Provide the (X, Y) coordinate of the cell's center where the given text is located.  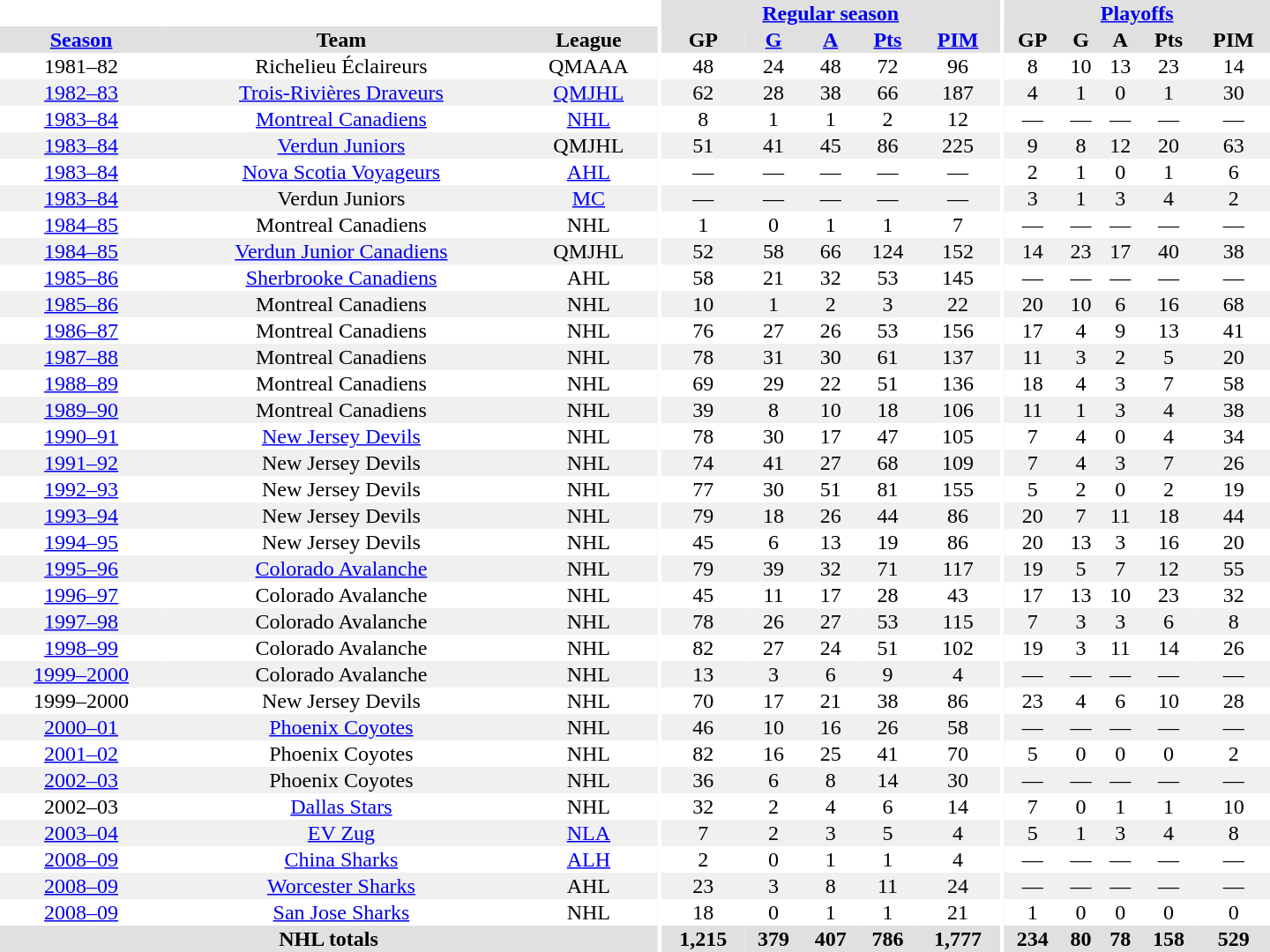
34 (1233, 436)
1995–96 (81, 569)
1,777 (958, 939)
63 (1233, 145)
152 (958, 251)
40 (1169, 251)
62 (704, 93)
137 (958, 357)
Nova Scotia Voyageurs (340, 172)
105 (958, 436)
55 (1233, 569)
MC (589, 198)
ALH (589, 859)
League (589, 40)
1989–90 (81, 410)
106 (958, 410)
2003–04 (81, 833)
529 (1233, 939)
31 (774, 357)
117 (958, 569)
407 (831, 939)
96 (958, 66)
71 (887, 569)
Worcester Sharks (340, 886)
Verdun Junior Canadiens (340, 251)
QMAAA (589, 66)
San Jose Sharks (340, 912)
Dallas Stars (340, 807)
EV Zug (340, 833)
80 (1081, 939)
Richelieu Éclaireurs (340, 66)
1987–88 (81, 357)
155 (958, 489)
Team (340, 40)
46 (704, 727)
156 (958, 331)
NLA (589, 833)
69 (704, 383)
1994–95 (81, 542)
2001–02 (81, 754)
36 (704, 780)
1986–87 (81, 331)
187 (958, 93)
225 (958, 145)
43 (958, 595)
NHL totals (328, 939)
1997–98 (81, 621)
Trois-Rivières Draveurs (340, 93)
1982–83 (81, 93)
1992–93 (81, 489)
Regular season (831, 13)
1990–91 (81, 436)
1,215 (704, 939)
Sherbrooke Canadiens (340, 278)
2000–01 (81, 727)
1988–89 (81, 383)
74 (704, 463)
115 (958, 621)
China Sharks (340, 859)
76 (704, 331)
786 (887, 939)
81 (887, 489)
52 (704, 251)
102 (958, 648)
136 (958, 383)
158 (1169, 939)
Season (81, 40)
379 (774, 939)
1981–82 (81, 66)
61 (887, 357)
1991–92 (81, 463)
25 (831, 754)
29 (774, 383)
145 (958, 278)
72 (887, 66)
234 (1032, 939)
Playoffs (1137, 13)
109 (958, 463)
124 (887, 251)
1993–94 (81, 516)
77 (704, 489)
47 (887, 436)
1998–99 (81, 648)
1996–97 (81, 595)
